From the cell containing the given text, extract its center point as (x, y) coordinate. 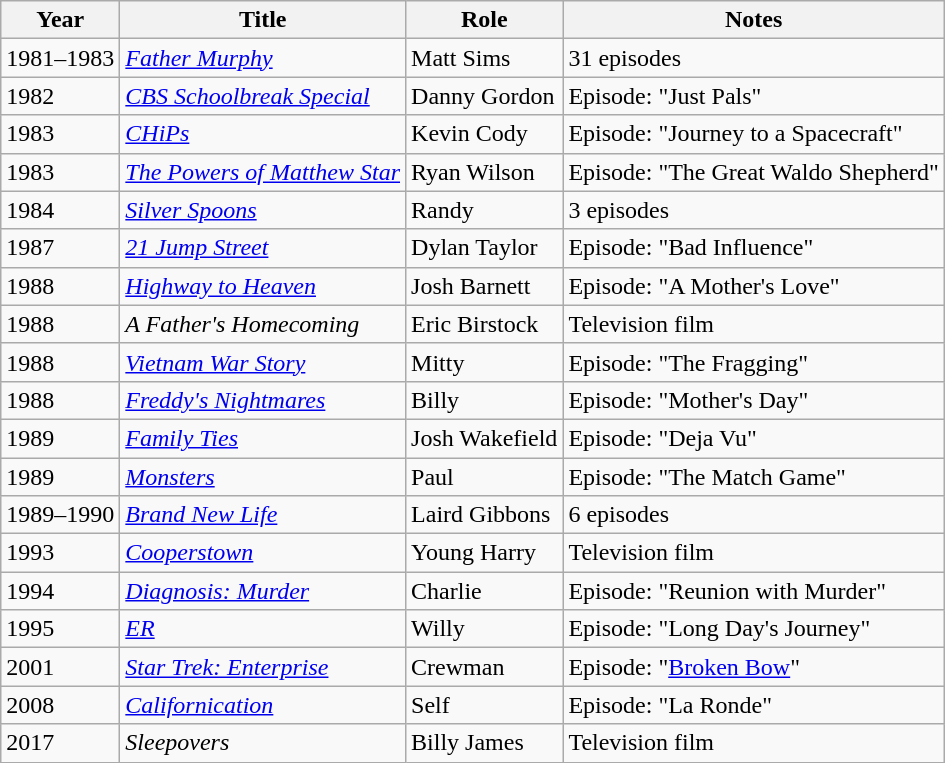
Episode: "Just Pals" (754, 96)
6 episodes (754, 515)
Episode: "Deja Vu" (754, 438)
CHiPs (263, 134)
2001 (60, 667)
Mitty (484, 362)
Highway to Heaven (263, 286)
Kevin Cody (484, 134)
Billy James (484, 743)
Year (60, 20)
3 episodes (754, 210)
Laird Gibbons (484, 515)
Willy (484, 629)
Episode: "Long Day's Journey" (754, 629)
Episode: "A Mother's Love" (754, 286)
Episode: "Bad Influence" (754, 248)
ER (263, 629)
Matt Sims (484, 58)
Episode: "Mother's Day" (754, 400)
Monsters (263, 477)
Father Murphy (263, 58)
Paul (484, 477)
21 Jump Street (263, 248)
Title (263, 20)
31 episodes (754, 58)
Episode: "The Fragging" (754, 362)
Crewman (484, 667)
Episode: "Broken Bow" (754, 667)
2008 (60, 705)
Billy (484, 400)
Young Harry (484, 553)
1987 (60, 248)
Cooperstown (263, 553)
2017 (60, 743)
1993 (60, 553)
Freddy's Nightmares (263, 400)
Josh Barnett (484, 286)
Silver Spoons (263, 210)
CBS Schoolbreak Special (263, 96)
Family Ties (263, 438)
Notes (754, 20)
1989–1990 (60, 515)
1981–1983 (60, 58)
Californication (263, 705)
1994 (60, 591)
Self (484, 705)
Josh Wakefield (484, 438)
1984 (60, 210)
1982 (60, 96)
Ryan Wilson (484, 172)
Star Trek: Enterprise (263, 667)
Episode: "Reunion with Murder" (754, 591)
Eric Birstock (484, 324)
1995 (60, 629)
A Father's Homecoming (263, 324)
The Powers of Matthew Star (263, 172)
Episode: "La Ronde" (754, 705)
Role (484, 20)
Vietnam War Story (263, 362)
Dylan Taylor (484, 248)
Randy (484, 210)
Episode: "The Match Game" (754, 477)
Episode: "The Great Waldo Shepherd" (754, 172)
Charlie (484, 591)
Sleepovers (263, 743)
Episode: "Journey to a Spacecraft" (754, 134)
Diagnosis: Murder (263, 591)
Danny Gordon (484, 96)
Brand New Life (263, 515)
